Determine the (X, Y) coordinate at the center of the cell enclosing the given text.  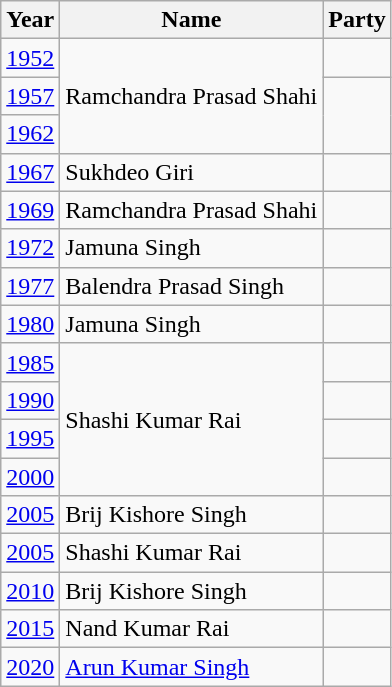
1972 (30, 248)
1995 (30, 438)
Balendra Prasad Singh (192, 286)
Name (192, 20)
1952 (30, 58)
Arun Kumar Singh (192, 667)
2015 (30, 629)
Year (30, 20)
1967 (30, 172)
1962 (30, 134)
Nand Kumar Rai (192, 629)
Sukhdeo Giri (192, 172)
1980 (30, 324)
1977 (30, 286)
2000 (30, 477)
Party (357, 20)
2010 (30, 591)
1969 (30, 210)
1990 (30, 400)
1985 (30, 362)
1957 (30, 96)
2020 (30, 667)
